Return [x, y] of the center of cell containing provided text 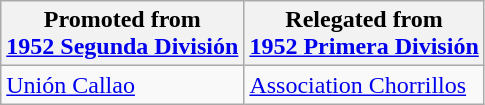
Promoted from1952 Segunda División [122, 34]
Relegated from1952 Primera División [364, 34]
Unión Callao [122, 85]
Association Chorrillos [364, 85]
